From the cell containing the given text, extract its center point as (X, Y) coordinate. 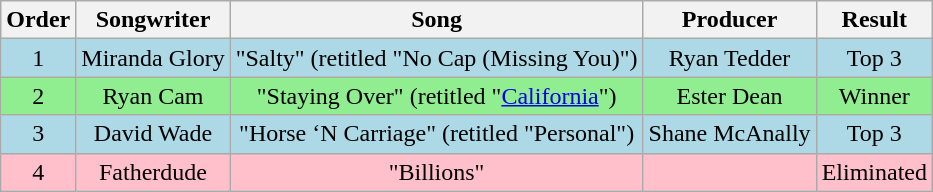
"Billions" (436, 172)
Songwriter (153, 20)
2 (38, 96)
Ryan Tedder (730, 58)
1 (38, 58)
"Staying Over" (retitled "California") (436, 96)
4 (38, 172)
Producer (730, 20)
Ryan Cam (153, 96)
Ester Dean (730, 96)
3 (38, 134)
Winner (874, 96)
"Salty" (retitled "No Cap (Missing You)") (436, 58)
Result (874, 20)
"Horse ‘N Carriage" (retitled "Personal") (436, 134)
Song (436, 20)
Shane McAnally (730, 134)
Eliminated (874, 172)
Miranda Glory (153, 58)
Order (38, 20)
Fatherdude (153, 172)
David Wade (153, 134)
